Identify which cell holds the provided text, then report its (X, Y) central coordinate. 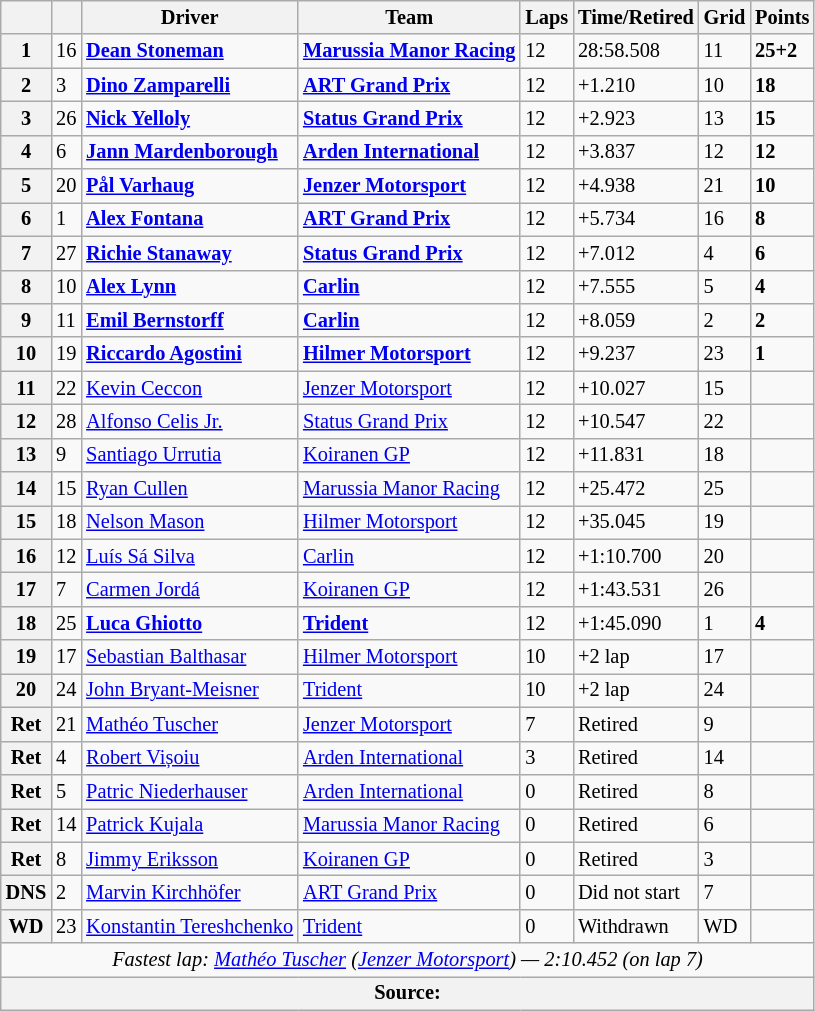
Dino Zamparelli (190, 85)
Nelson Mason (190, 522)
Richie Stanaway (190, 253)
Robert Vișoiu (190, 758)
Ryan Cullen (190, 489)
Did not start (636, 892)
Luca Ghiotto (190, 623)
Patrick Kujala (190, 825)
+1:43.531 (636, 589)
Team (409, 17)
Points (782, 17)
+5.734 (636, 219)
+9.237 (636, 354)
+7.012 (636, 253)
Carmen Jordá (190, 589)
+4.938 (636, 186)
Konstantin Tereshchenko (190, 926)
Santiago Urrutia (190, 455)
+1:45.090 (636, 623)
Sebastian Balthasar (190, 657)
Alex Fontana (190, 219)
Fastest lap: Mathéo Tuscher (Jenzer Motorsport) — 2:10.452 (on lap 7) (408, 960)
27 (66, 253)
DNS (26, 892)
Alex Lynn (190, 287)
+8.059 (636, 320)
Alfonso Celis Jr. (190, 421)
Kevin Ceccon (190, 388)
28 (66, 421)
Riccardo Agostini (190, 354)
Pål Varhaug (190, 186)
+10.027 (636, 388)
+7.555 (636, 287)
+35.045 (636, 522)
Dean Stoneman (190, 51)
Driver (190, 17)
Jann Mardenborough (190, 152)
Laps (546, 17)
+1.210 (636, 85)
+1:10.700 (636, 556)
28:58.508 (636, 51)
+2.923 (636, 118)
Luís Sá Silva (190, 556)
Jimmy Eriksson (190, 859)
Withdrawn (636, 926)
Nick Yelloly (190, 118)
Grid (725, 17)
Source: (408, 993)
25+2 (782, 51)
Marvin Kirchhöfer (190, 892)
+3.837 (636, 152)
Time/Retired (636, 17)
Patric Niederhauser (190, 791)
Emil Bernstorff (190, 320)
+25.472 (636, 489)
+10.547 (636, 421)
+11.831 (636, 455)
John Bryant-Meisner (190, 690)
Mathéo Tuscher (190, 724)
